For the text-containing cell, return its midpoint in [x, y] coordinate format. 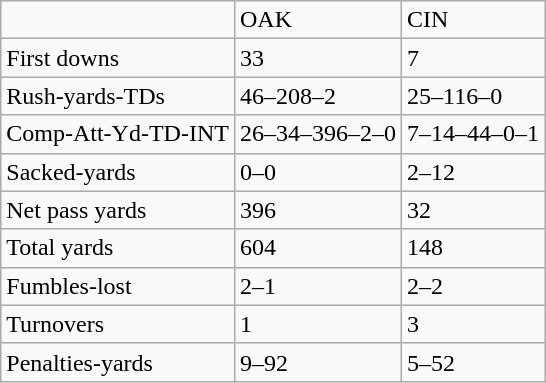
Fumbles-lost [118, 286]
396 [318, 210]
26–34–396–2–0 [318, 134]
46–208–2 [318, 96]
Turnovers [118, 324]
2–1 [318, 286]
Penalties-yards [118, 362]
148 [474, 248]
Rush-yards-TDs [118, 96]
First downs [118, 58]
3 [474, 324]
CIN [474, 20]
25–116–0 [474, 96]
33 [318, 58]
604 [318, 248]
32 [474, 210]
1 [318, 324]
9–92 [318, 362]
2–12 [474, 172]
2–2 [474, 286]
Total yards [118, 248]
7–14–44–0–1 [474, 134]
Sacked-yards [118, 172]
Comp-Att-Yd-TD-INT [118, 134]
0–0 [318, 172]
OAK [318, 20]
Net pass yards [118, 210]
7 [474, 58]
5–52 [474, 362]
